From the cell containing the given text, extract its center point as (X, Y) coordinate. 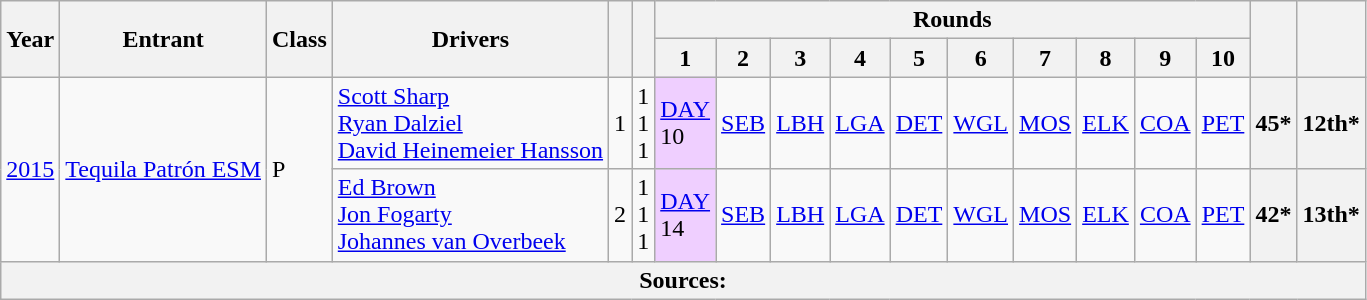
Sources: (684, 280)
12th* (1331, 123)
10 (1223, 58)
Entrant (164, 39)
2015 (30, 169)
42* (1274, 215)
Ed Brown Jon Fogarty Johannes van Overbeek (470, 215)
DAY10 (686, 123)
Drivers (470, 39)
5 (919, 58)
Scott Sharp Ryan Dalziel David Heinemeier Hansson (470, 123)
3 (800, 58)
7 (1046, 58)
4 (860, 58)
45* (1274, 123)
DAY14 (686, 215)
Class (300, 39)
Tequila Patrón ESM (164, 169)
Rounds (952, 20)
9 (1165, 58)
P (300, 169)
13th* (1331, 215)
8 (1106, 58)
Year (30, 39)
6 (981, 58)
